From the cell containing the given text, extract its center point as [X, Y] coordinate. 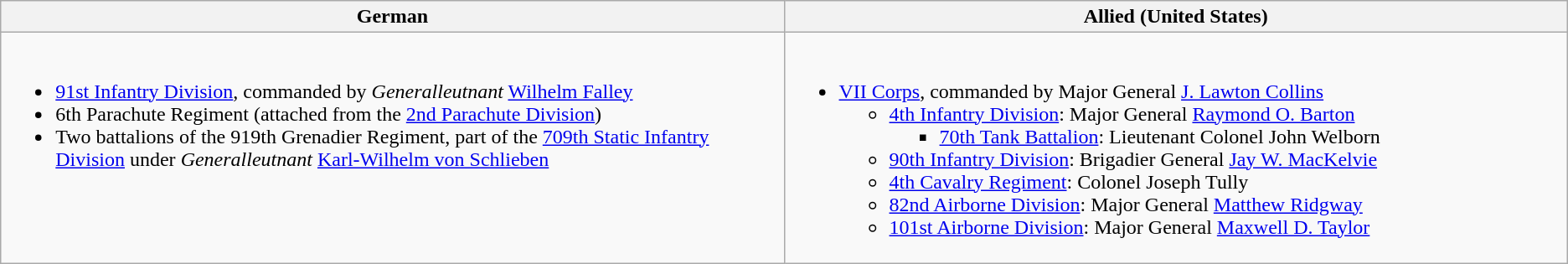
Allied (United States) [1176, 17]
German [392, 17]
